Return the (x, y) coordinate for the center point of the cell that contains the specified text.  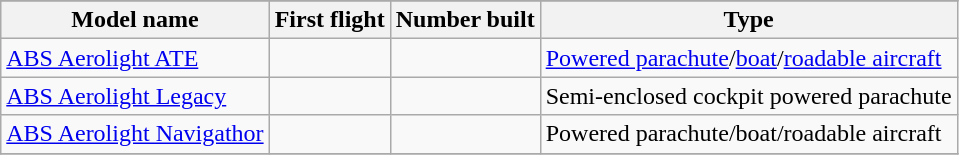
Type (748, 20)
First flight (330, 20)
Model name (135, 20)
Semi-enclosed cockpit powered parachute (748, 96)
Number built (465, 20)
ABS Aerolight Navigathor (135, 134)
ABS Aerolight ATE (135, 58)
ABS Aerolight Legacy (135, 96)
